Provide the [x, y] coordinate of the cell's center where the given text is located.  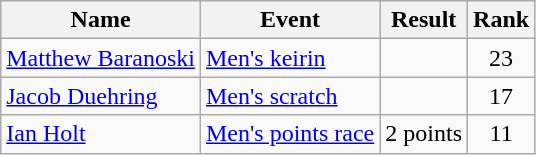
Name [101, 20]
Event [290, 20]
Jacob Duehring [101, 96]
Men's keirin [290, 58]
Men's scratch [290, 96]
11 [502, 134]
Ian Holt [101, 134]
Rank [502, 20]
2 points [424, 134]
17 [502, 96]
Men's points race [290, 134]
23 [502, 58]
Result [424, 20]
Matthew Baranoski [101, 58]
